Detect which cell encompasses the target text, then output its (x, y) center coordinate. 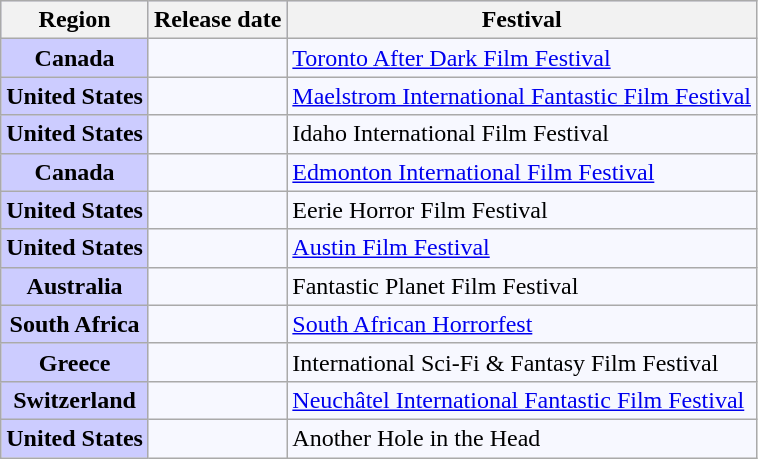
Eerie Horror Film Festival (522, 210)
Austin Film Festival (522, 248)
Neuchâtel International Fantastic Film Festival (522, 400)
Switzerland (75, 400)
Release date (217, 20)
South African Horrorfest (522, 324)
Another Hole in the Head (522, 438)
Australia (75, 286)
Edmonton International Film Festival (522, 172)
Greece (75, 362)
Toronto After Dark Film Festival (522, 58)
International Sci-Fi & Fantasy Film Festival (522, 362)
Festival (522, 20)
South Africa (75, 324)
Idaho International Film Festival (522, 134)
Maelstrom International Fantastic Film Festival (522, 96)
Region (75, 20)
Fantastic Planet Film Festival (522, 286)
